Provide the [x, y] coordinate of the cell's center where the given text is located.  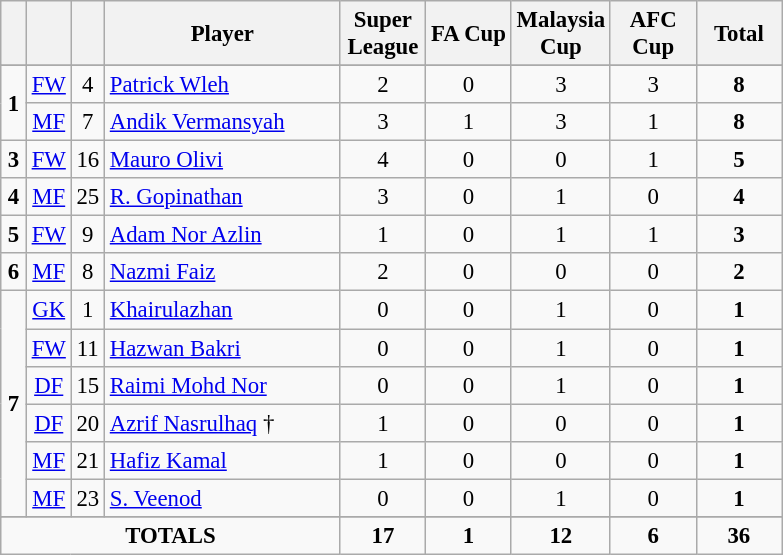
S. Veenod [222, 498]
20 [88, 423]
Khairulazhan [222, 310]
Hazwan Bakri [222, 348]
Super League [383, 34]
Hafiz Kamal [222, 460]
15 [88, 385]
25 [88, 197]
12 [560, 536]
21 [88, 460]
Total [739, 34]
Mauro Olivi [222, 160]
TOTALS [170, 536]
36 [739, 536]
Andik Vermansyah [222, 122]
23 [88, 498]
Malaysia Cup [560, 34]
AFC Cup [653, 34]
16 [88, 160]
Azrif Nasrulhaq † [222, 423]
Patrick Wleh [222, 85]
Raimi Mohd Nor [222, 385]
GK [48, 310]
R. Gopinathan [222, 197]
FA Cup [469, 34]
9 [88, 235]
17 [383, 536]
Player [222, 34]
Adam Nor Azlin [222, 235]
11 [88, 348]
Nazmi Faiz [222, 273]
